Return (x, y) of the center of cell containing provided text 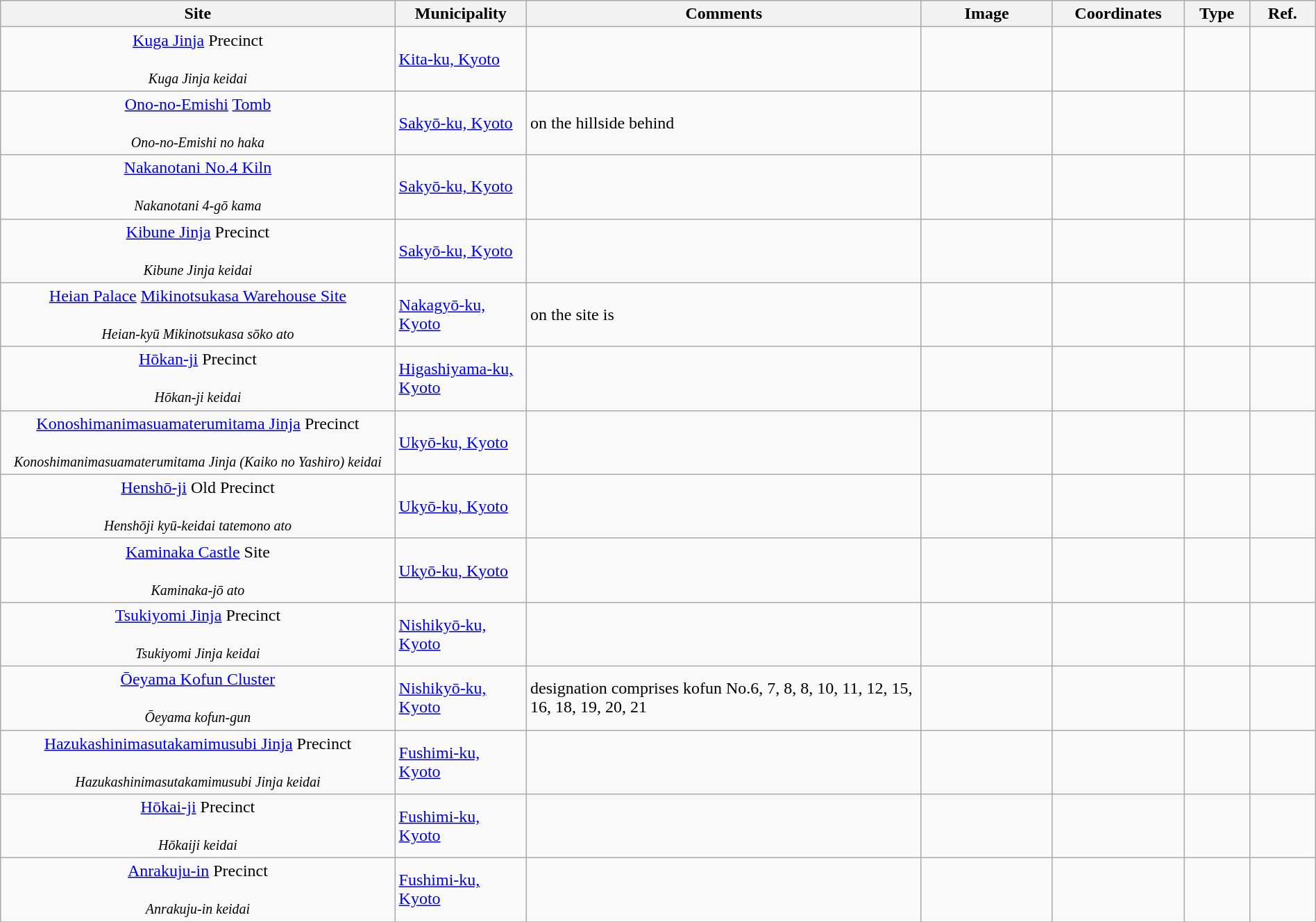
Henshō-ji Old PrecinctHenshōji kyū-keidai tatemono ato (198, 506)
Kuga Jinja PrecinctKuga Jinja keidai (198, 59)
Heian Palace Mikinotsukasa Warehouse SiteHeian-kyū Mikinotsukasa sōko ato (198, 315)
Kaminaka Castle SiteKaminaka-jō ato (198, 570)
Hōkai-ji PrecinctHōkaiji keidai (198, 826)
Ref. (1283, 14)
Hōkan-ji PrecinctHōkan-ji keidai (198, 378)
Type (1217, 14)
Site (198, 14)
on the site is (724, 315)
Kita-ku, Kyoto (461, 59)
Ōeyama Kofun ClusterŌeyama kofun-gun (198, 698)
designation comprises kofun No.6, 7, 8, 8, 10, 11, 12, 15, 16, 18, 19, 20, 21 (724, 698)
Nakanotani No.4 KilnNakanotani 4-gō kama (198, 187)
on the hillside behind (724, 123)
Comments (724, 14)
Anrakuju-in PrecinctAnrakuju-in keidai (198, 890)
Hazukashinimasutakamimusubi Jinja PrecinctHazukashinimasutakamimusubi Jinja keidai (198, 762)
Ono-no-Emishi TombOno-no-Emishi no haka (198, 123)
Municipality (461, 14)
Image (987, 14)
Tsukiyomi Jinja PrecinctTsukiyomi Jinja keidai (198, 634)
Kibune Jinja PrecinctKibune Jinja keidai (198, 251)
Coordinates (1117, 14)
Konoshimanimasuamaterumitama Jinja PrecinctKonoshimanimasuamaterumitama Jinja (Kaiko no Yashiro) keidai (198, 442)
Nakagyō-ku, Kyoto (461, 315)
Higashiyama-ku, Kyoto (461, 378)
